Detect which cell encompasses the target text, then output its [X, Y] center coordinate. 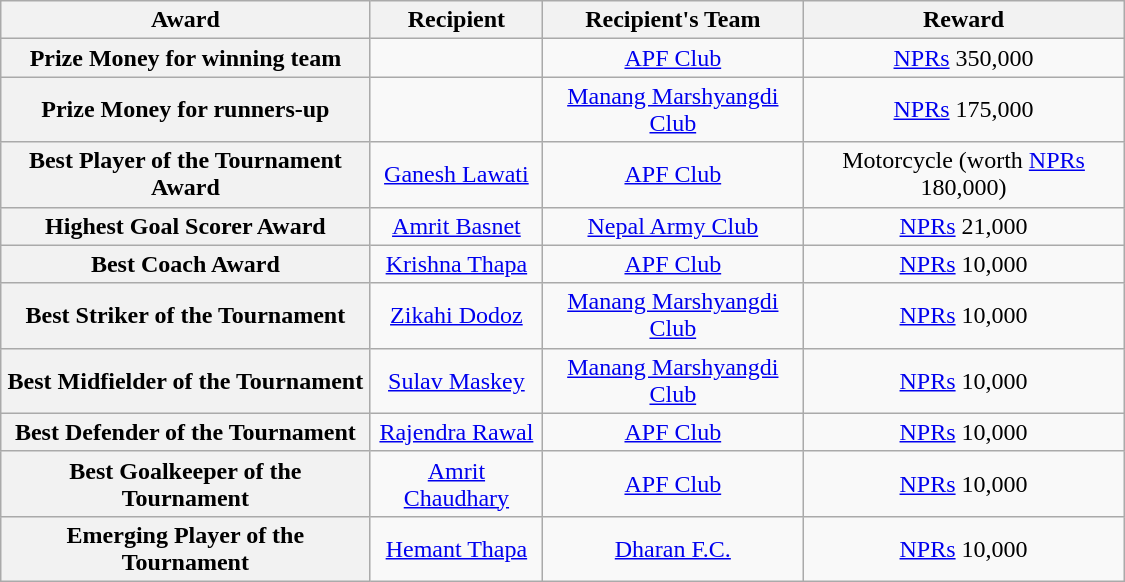
Award [186, 20]
Krishna Thapa [456, 264]
Highest Goal Scorer Award [186, 226]
Prize Money for runners-up [186, 110]
Best Coach Award [186, 264]
Amrit Basnet [456, 226]
Sulav Maskey [456, 380]
Best Goalkeeper of the Tournament [186, 484]
Zikahi Dodoz [456, 316]
NPRs 21,000 [964, 226]
Amrit Chaudhary [456, 484]
Best Defender of the Tournament [186, 432]
NPRs 350,000 [964, 58]
Best Player of the Tournament Award [186, 174]
Nepal Army Club [673, 226]
Dharan F.C. [673, 548]
Motorcycle (worth NPRs 180,000) [964, 174]
Rajendra Rawal [456, 432]
Hemant Thapa [456, 548]
Best Midfielder of the Tournament [186, 380]
Ganesh Lawati [456, 174]
Recipient's Team [673, 20]
Reward [964, 20]
Best Striker of the Tournament [186, 316]
Recipient [456, 20]
NPRs 175,000 [964, 110]
Emerging Player of the Tournament [186, 548]
Prize Money for winning team [186, 58]
